Extract the [x, y] coordinate from the center of the cell holding the provided text.  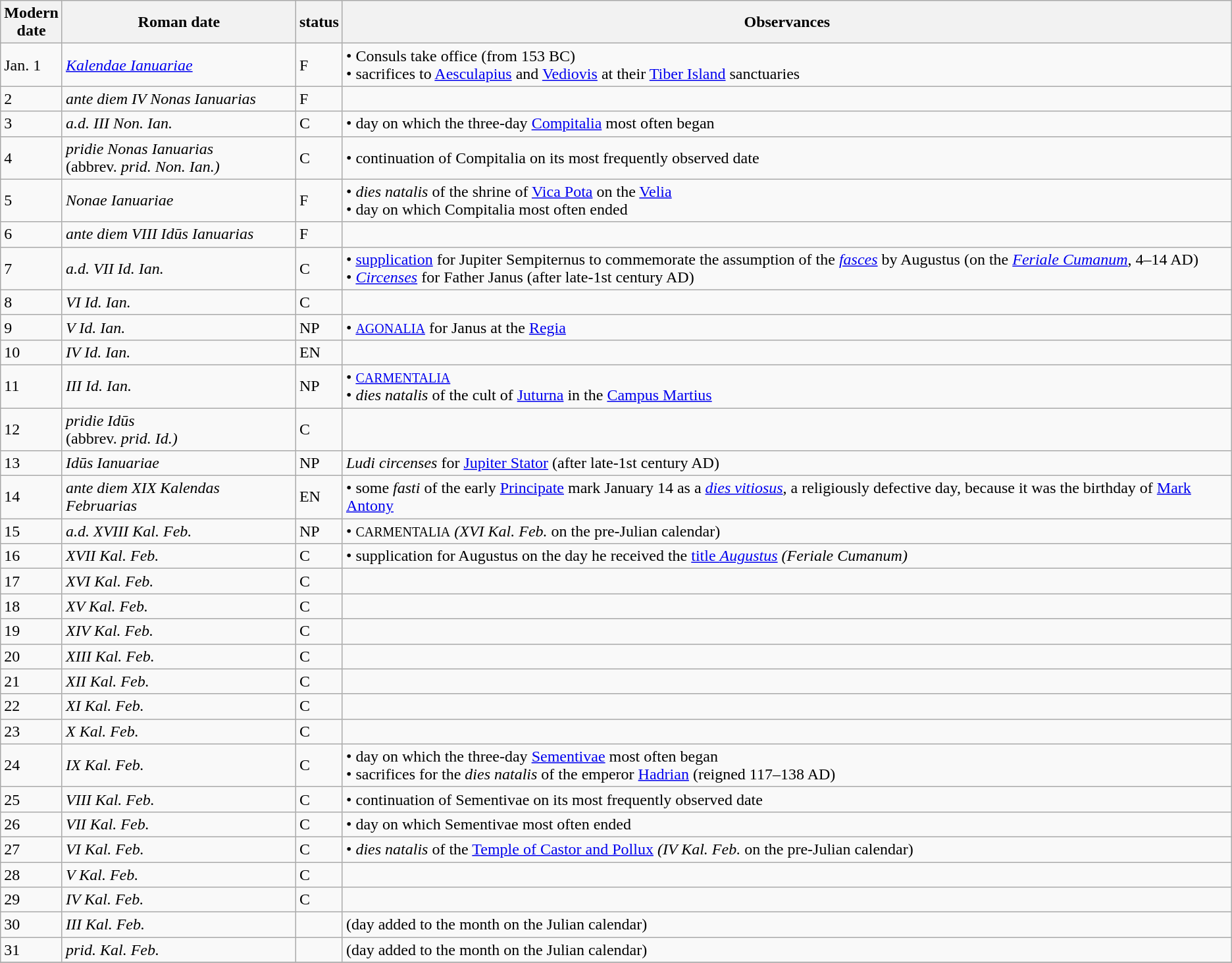
13 [32, 463]
ante diem XIX Kalendas Februarias [179, 498]
XIV Kal. Feb. [179, 631]
prid. Kal. Feb. [179, 950]
29 [32, 900]
• some fasti of the early Principate mark January 14 as a dies vitiosus, a religiously defective day, because it was the birthday of Mark Antony [787, 498]
17 [32, 581]
XV Kal. Feb. [179, 606]
ante diem IV Nonas Ianuarias [179, 99]
XVII Kal. Feb. [179, 556]
27 [32, 849]
31 [32, 950]
status [319, 22]
VII Kal. Feb. [179, 824]
III Id. Ian. [179, 386]
18 [32, 606]
20 [32, 656]
ante diem VIII Idūs Ianuarias [179, 234]
25 [32, 799]
2 [32, 99]
• supplication for Augustus on the day he received the title Augustus (Feriale Cumanum) [787, 556]
Idūs Ianuariae [179, 463]
3 [32, 124]
15 [32, 531]
• CARMENTALIA (XVI Kal. Feb. on the pre-Julian calendar) [787, 531]
7 [32, 269]
a.d. XVIII Kal. Feb. [179, 531]
IX Kal. Feb. [179, 765]
• day on which the three-day Compitalia most often began [787, 124]
IV Kal. Feb. [179, 900]
• Consuls take office (from 153 BC)• sacrifices to Aesculapius and Vediovis at their Tiber Island sanctuaries [787, 65]
Nonae Ianuariae [179, 200]
VI Id. Ian. [179, 302]
6 [32, 234]
• continuation of Sementivae on its most frequently observed date [787, 799]
XII Kal. Feb. [179, 681]
19 [32, 631]
26 [32, 824]
Observances [787, 22]
23 [32, 731]
XIII Kal. Feb. [179, 656]
Roman date [179, 22]
12 [32, 429]
pridie Nonas Ianuarias(abbrev. prid. Non. Ian.) [179, 158]
V Id. Ian. [179, 327]
VIII Kal. Feb. [179, 799]
a.d. VII Id. Ian. [179, 269]
30 [32, 925]
• AGONALIA for Janus at the Regia [787, 327]
X Kal. Feb. [179, 731]
• day on which the three-day Sementivae most often began• sacrifices for the dies natalis of the emperor Hadrian (reigned 117–138 AD) [787, 765]
Jan. 1 [32, 65]
• dies natalis of the Temple of Castor and Pollux (IV Kal. Feb. on the pre-Julian calendar) [787, 849]
XVI Kal. Feb. [179, 581]
• CARMENTALIA• dies natalis of the cult of Juturna in the Campus Martius [787, 386]
10 [32, 352]
III Kal. Feb. [179, 925]
9 [32, 327]
IV Id. Ian. [179, 352]
5 [32, 200]
8 [32, 302]
Kalendae Ianuariae [179, 65]
16 [32, 556]
4 [32, 158]
21 [32, 681]
pridie Idūs(abbrev. prid. Id.) [179, 429]
VI Kal. Feb. [179, 849]
Moderndate [32, 22]
22 [32, 706]
• day on which Sementivae most often ended [787, 824]
V Kal. Feb. [179, 875]
11 [32, 386]
a.d. III Non. Ian. [179, 124]
Ludi circenses for Jupiter Stator (after late-1st century AD) [787, 463]
14 [32, 498]
28 [32, 875]
• continuation of Compitalia on its most frequently observed date [787, 158]
• dies natalis of the shrine of Vica Pota on the Velia• day on which Compitalia most often ended [787, 200]
24 [32, 765]
XI Kal. Feb. [179, 706]
